From the cell containing the given text, extract its center point as (X, Y) coordinate. 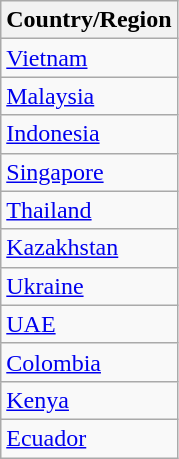
Ecuador (89, 438)
Ukraine (89, 286)
Country/Region (89, 20)
Malaysia (89, 96)
Kazakhstan (89, 248)
Indonesia (89, 134)
UAE (89, 324)
Kenya (89, 400)
Colombia (89, 362)
Vietnam (89, 58)
Singapore (89, 172)
Thailand (89, 210)
